Find where the given text appears and provide that cell's center as [X, Y] coordinate. 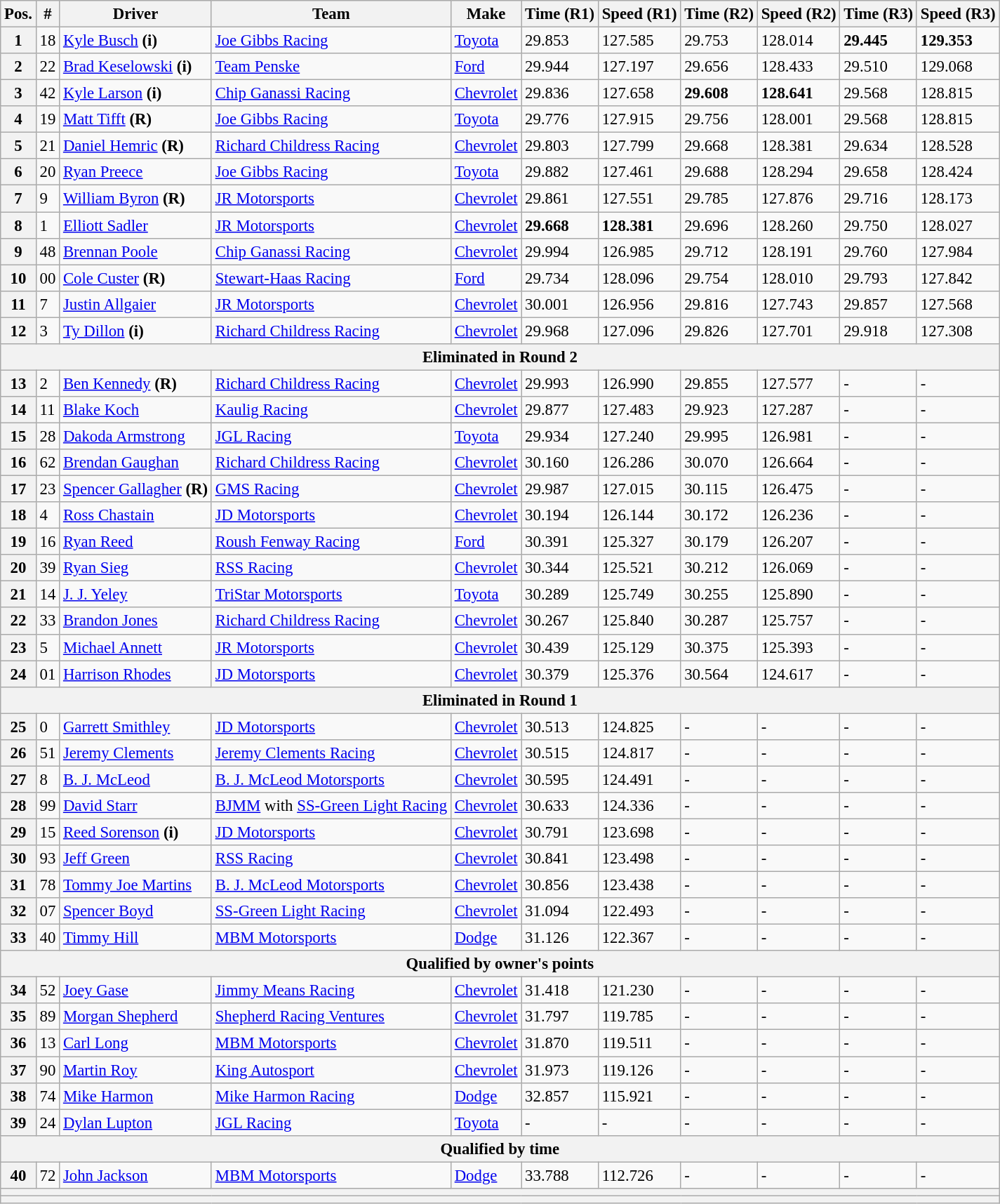
127.015 [639, 489]
51 [48, 753]
125.521 [639, 568]
127.743 [799, 304]
52 [48, 991]
29.836 [560, 93]
0 [48, 727]
127.577 [799, 383]
127.658 [639, 93]
29.882 [560, 172]
127.568 [958, 304]
30.289 [560, 595]
Tommy Joe Martins [136, 885]
30.564 [719, 674]
125.393 [799, 647]
30.172 [719, 515]
125.757 [799, 621]
Brendan Gaughan [136, 463]
128.173 [958, 199]
126.956 [639, 304]
6 [18, 172]
29.753 [719, 41]
125.129 [639, 647]
29.785 [719, 199]
25 [18, 727]
Morgan Shepherd [136, 1017]
89 [48, 1017]
Team Penske [331, 67]
00 [48, 278]
115.921 [639, 1096]
93 [48, 859]
Eliminated in Round 2 [500, 357]
29.634 [879, 146]
126.069 [799, 568]
29.987 [560, 489]
30.115 [719, 489]
29.857 [879, 304]
29.734 [560, 278]
29.658 [879, 172]
124.825 [639, 727]
128.424 [958, 172]
126.475 [799, 489]
125.376 [639, 674]
John Jackson [136, 1175]
Speed (R3) [958, 14]
34 [18, 991]
127.984 [958, 251]
125.890 [799, 595]
Kaulig Racing [331, 410]
123.438 [639, 885]
Time (R2) [719, 14]
29.510 [879, 67]
48 [48, 251]
Elliott Sadler [136, 225]
29.656 [719, 67]
29.826 [719, 331]
30.513 [560, 727]
125.749 [639, 595]
12 [18, 331]
29.855 [719, 383]
119.511 [639, 1043]
30.212 [719, 568]
119.785 [639, 1017]
29.861 [560, 199]
127.096 [639, 331]
Dakoda Armstrong [136, 436]
123.498 [639, 859]
125.327 [639, 542]
Matt Tifft (R) [136, 119]
32.857 [560, 1096]
124.336 [639, 806]
30.391 [560, 542]
TriStar Motorsports [331, 595]
121.230 [639, 991]
30.160 [560, 463]
124.617 [799, 674]
38 [18, 1096]
Timmy Hill [136, 938]
128.191 [799, 251]
30.633 [560, 806]
Ross Chastain [136, 515]
29.934 [560, 436]
Pos. [18, 14]
123.698 [639, 832]
30.287 [719, 621]
Garrett Smithley [136, 727]
42 [48, 93]
29.803 [560, 146]
126.981 [799, 436]
29.853 [560, 41]
29.716 [879, 199]
129.353 [958, 41]
36 [18, 1043]
31.418 [560, 991]
128.001 [799, 119]
Jeremy Clements Racing [331, 753]
# [48, 14]
127.799 [639, 146]
30.595 [560, 779]
127.915 [639, 119]
127.287 [799, 410]
Blake Koch [136, 410]
30.515 [560, 753]
29.756 [719, 119]
Speed (R1) [639, 14]
31.973 [560, 1070]
Brennan Poole [136, 251]
Make [486, 14]
29.816 [719, 304]
Brandon Jones [136, 621]
27 [18, 779]
72 [48, 1175]
32 [18, 911]
29.750 [879, 225]
29.877 [560, 410]
William Byron (R) [136, 199]
29 [18, 832]
29.712 [719, 251]
GMS Racing [331, 489]
Daniel Hemric (R) [136, 146]
Jeremy Clements [136, 753]
128.641 [799, 93]
Harrison Rhodes [136, 674]
Qualified by owner's points [500, 964]
Jeff Green [136, 859]
29.608 [719, 93]
29.688 [719, 172]
30 [18, 859]
Roush Fenway Racing [331, 542]
B. J. McLeod [136, 779]
Speed (R2) [799, 14]
29.754 [719, 278]
127.876 [799, 199]
126.990 [639, 383]
128.014 [799, 41]
Michael Annett [136, 647]
BJMM with SS-Green Light Racing [331, 806]
30.841 [560, 859]
Justin Allgaier [136, 304]
30.379 [560, 674]
Brad Keselowski (i) [136, 67]
128.010 [799, 278]
29.994 [560, 251]
26 [18, 753]
78 [48, 885]
Ryan Sieg [136, 568]
126.236 [799, 515]
29.776 [560, 119]
129.068 [958, 67]
127.483 [639, 410]
128.433 [799, 67]
Carl Long [136, 1043]
127.585 [639, 41]
128.294 [799, 172]
Driver [136, 14]
29.760 [879, 251]
30.791 [560, 832]
30.267 [560, 621]
30.194 [560, 515]
King Autosport [331, 1070]
Ryan Preece [136, 172]
122.367 [639, 938]
30.344 [560, 568]
126.144 [639, 515]
124.491 [639, 779]
90 [48, 1070]
29.793 [879, 278]
29.968 [560, 331]
Ben Kennedy (R) [136, 383]
30.070 [719, 463]
Kyle Busch (i) [136, 41]
Cole Custer (R) [136, 278]
99 [48, 806]
Qualified by time [500, 1149]
127.308 [958, 331]
31.094 [560, 911]
Spencer Boyd [136, 911]
Spencer Gallagher (R) [136, 489]
31.870 [560, 1043]
Time (R3) [879, 14]
112.726 [639, 1175]
127.551 [639, 199]
127.842 [958, 278]
127.701 [799, 331]
30.255 [719, 595]
29.993 [560, 383]
30.001 [560, 304]
126.286 [639, 463]
35 [18, 1017]
Mike Harmon [136, 1096]
127.240 [639, 436]
29.696 [719, 225]
126.664 [799, 463]
Reed Sorenson (i) [136, 832]
29.944 [560, 67]
29.445 [879, 41]
29.995 [719, 436]
74 [48, 1096]
30.439 [560, 647]
Team [331, 14]
29.918 [879, 331]
33.788 [560, 1175]
Mike Harmon Racing [331, 1096]
31 [18, 885]
Dylan Lupton [136, 1123]
Stewart-Haas Racing [331, 278]
Kyle Larson (i) [136, 93]
10 [18, 278]
128.096 [639, 278]
128.260 [799, 225]
122.493 [639, 911]
62 [48, 463]
Joey Gase [136, 991]
31.126 [560, 938]
128.027 [958, 225]
126.985 [639, 251]
SS-Green Light Racing [331, 911]
29.923 [719, 410]
Shepherd Racing Ventures [331, 1017]
124.817 [639, 753]
30.179 [719, 542]
01 [48, 674]
17 [18, 489]
07 [48, 911]
Ryan Reed [136, 542]
30.375 [719, 647]
128.528 [958, 146]
David Starr [136, 806]
127.197 [639, 67]
119.126 [639, 1070]
126.207 [799, 542]
Jimmy Means Racing [331, 991]
127.461 [639, 172]
J. J. Yeley [136, 595]
Eliminated in Round 1 [500, 700]
37 [18, 1070]
Martin Roy [136, 1070]
Ty Dillon (i) [136, 331]
31.797 [560, 1017]
Time (R1) [560, 14]
30.856 [560, 885]
125.840 [639, 621]
